Find where the given text appears and provide that cell's center as (x, y) coordinate. 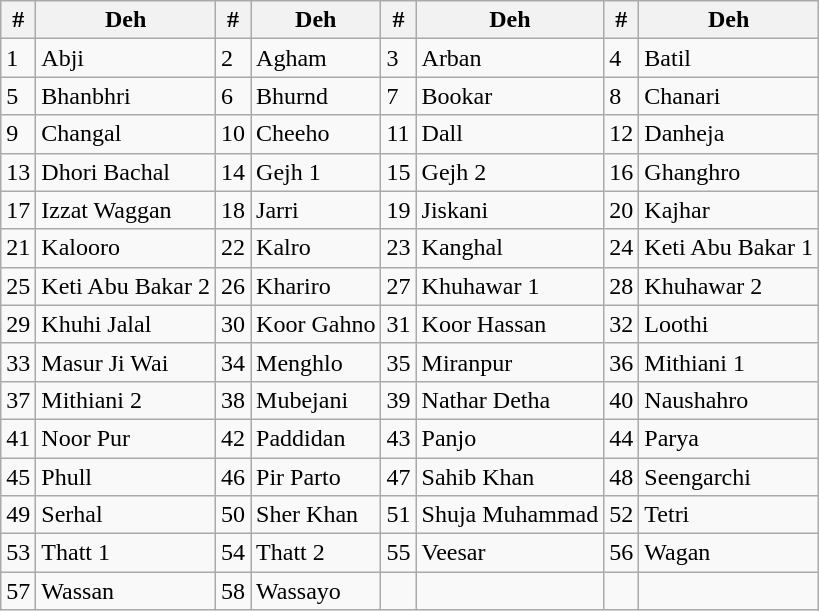
42 (234, 438)
31 (398, 324)
50 (234, 515)
8 (622, 96)
Phull (126, 477)
Arban (510, 58)
20 (622, 210)
Sher Khan (316, 515)
Jarri (316, 210)
Khuhawar 1 (510, 286)
26 (234, 286)
Khuhi Jalal (126, 324)
15 (398, 172)
2 (234, 58)
41 (18, 438)
6 (234, 96)
48 (622, 477)
Sahib Khan (510, 477)
Kalro (316, 248)
Keti Abu Bakar 2 (126, 286)
Gejh 1 (316, 172)
27 (398, 286)
Wassan (126, 591)
Serhal (126, 515)
Bookar (510, 96)
32 (622, 324)
Menghlo (316, 362)
Mubejani (316, 400)
Panjo (510, 438)
Danheja (729, 134)
37 (18, 400)
Wassayo (316, 591)
Ghanghro (729, 172)
22 (234, 248)
Izzat Waggan (126, 210)
Khariro (316, 286)
Shuja Muhammad (510, 515)
Loothi (729, 324)
44 (622, 438)
12 (622, 134)
36 (622, 362)
Bhanbhri (126, 96)
51 (398, 515)
29 (18, 324)
Noor Pur (126, 438)
54 (234, 553)
33 (18, 362)
7 (398, 96)
30 (234, 324)
1 (18, 58)
Koor Hassan (510, 324)
46 (234, 477)
Seengarchi (729, 477)
Masur Ji Wai (126, 362)
Kalooro (126, 248)
35 (398, 362)
21 (18, 248)
38 (234, 400)
Veesar (510, 553)
Gejh 2 (510, 172)
Nathar Detha (510, 400)
Kanghal (510, 248)
Chanari (729, 96)
17 (18, 210)
Wagan (729, 553)
56 (622, 553)
Paddidan (316, 438)
14 (234, 172)
Naushahro (729, 400)
9 (18, 134)
Abji (126, 58)
Keti Abu Bakar 1 (729, 248)
18 (234, 210)
Mithiani 1 (729, 362)
Bhurnd (316, 96)
3 (398, 58)
Agham (316, 58)
10 (234, 134)
4 (622, 58)
Thatt 2 (316, 553)
Koor Gahno (316, 324)
Pir Parto (316, 477)
57 (18, 591)
45 (18, 477)
28 (622, 286)
49 (18, 515)
43 (398, 438)
40 (622, 400)
Cheeho (316, 134)
52 (622, 515)
16 (622, 172)
5 (18, 96)
55 (398, 553)
Dall (510, 134)
Thatt 1 (126, 553)
Khuhawar 2 (729, 286)
25 (18, 286)
53 (18, 553)
23 (398, 248)
Mithiani 2 (126, 400)
34 (234, 362)
Parya (729, 438)
19 (398, 210)
47 (398, 477)
Tetri (729, 515)
Batil (729, 58)
11 (398, 134)
58 (234, 591)
Jiskani (510, 210)
39 (398, 400)
Miranpur (510, 362)
Changal (126, 134)
Dhori Bachal (126, 172)
Kajhar (729, 210)
13 (18, 172)
24 (622, 248)
